Determine the (x, y) coordinate at the center of the cell enclosing the given text.  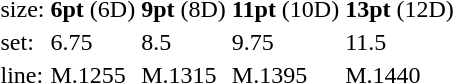
8.5 (184, 42)
9.75 (285, 42)
6.75 (93, 42)
